Detect which cell encompasses the target text, then output its (x, y) center coordinate. 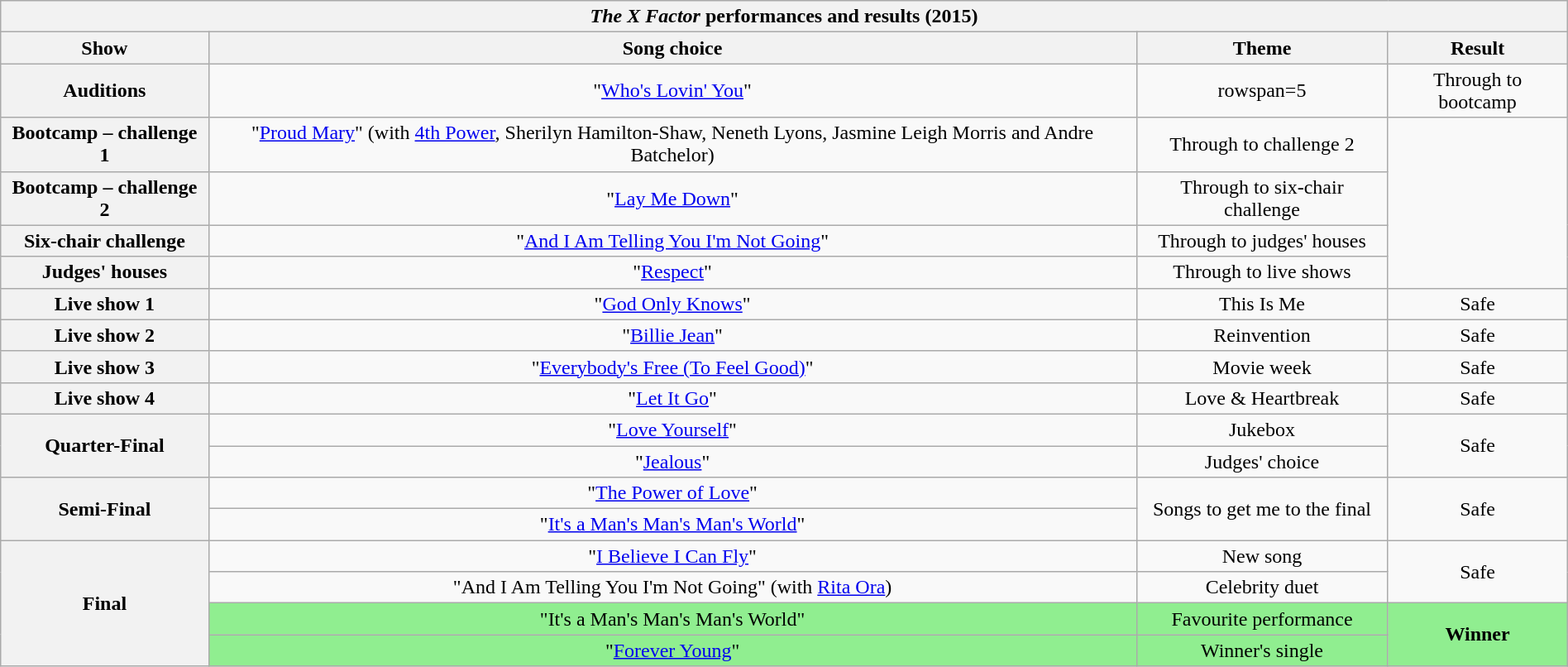
Bootcamp – challenge 2 (104, 199)
Auditions (104, 91)
Semi-Final (104, 509)
"God Only Knows" (672, 304)
Judges' choice (1262, 461)
Winner (1477, 635)
"Everybody's Free (To Feel Good)" (672, 367)
rowspan=5 (1262, 91)
"Lay Me Down" (672, 199)
Celebrity duet (1262, 588)
"I Believe I Can Fly" (672, 556)
Theme (1262, 48)
Songs to get me to the final (1262, 509)
"Proud Mary" (with 4th Power, Sherilyn Hamilton-Shaw, Neneth Lyons, Jasmine Leigh Morris and Andre Batchelor) (672, 144)
Live show 2 (104, 335)
Judges' houses (104, 272)
This Is Me (1262, 304)
Through to six-chair challenge (1262, 199)
Through to challenge 2 (1262, 144)
Live show 4 (104, 398)
"The Power of Love" (672, 493)
Bootcamp – challenge 1 (104, 144)
Reinvention (1262, 335)
"Billie Jean" (672, 335)
Favourite performance (1262, 619)
"Love Yourself" (672, 429)
Quarter-Final (104, 445)
Show (104, 48)
Through to live shows (1262, 272)
"And I Am Telling You I'm Not Going" (672, 241)
Jukebox (1262, 429)
Six-chair challenge (104, 241)
Final (104, 603)
"Forever Young" (672, 650)
Winner's single (1262, 650)
Through to bootcamp (1477, 91)
Movie week (1262, 367)
"Who's Lovin' You" (672, 91)
"Let It Go" (672, 398)
Song choice (672, 48)
The X Factor performances and results (2015) (784, 17)
Live show 3 (104, 367)
Live show 1 (104, 304)
Love & Heartbreak (1262, 398)
Through to judges' houses (1262, 241)
Result (1477, 48)
New song (1262, 556)
"Jealous" (672, 461)
"And I Am Telling You I'm Not Going" (with Rita Ora) (672, 588)
"Respect" (672, 272)
